Determine the (X, Y) coordinate at the center of the cell enclosing the given text.  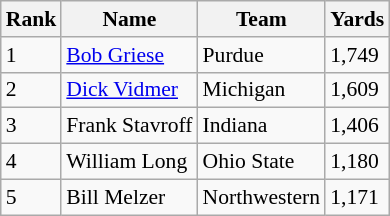
5 (32, 197)
Bob Griese (129, 55)
1,180 (357, 162)
2 (32, 90)
1,749 (357, 55)
Frank Stavroff (129, 126)
1,609 (357, 90)
1 (32, 55)
Yards (357, 19)
Indiana (262, 126)
Team (262, 19)
Michigan (262, 90)
Ohio State (262, 162)
Bill Melzer (129, 197)
4 (32, 162)
3 (32, 126)
1,406 (357, 126)
Purdue (262, 55)
William Long (129, 162)
Name (129, 19)
Dick Vidmer (129, 90)
1,171 (357, 197)
Northwestern (262, 197)
Rank (32, 19)
